Return (x, y) of the center of cell containing provided text 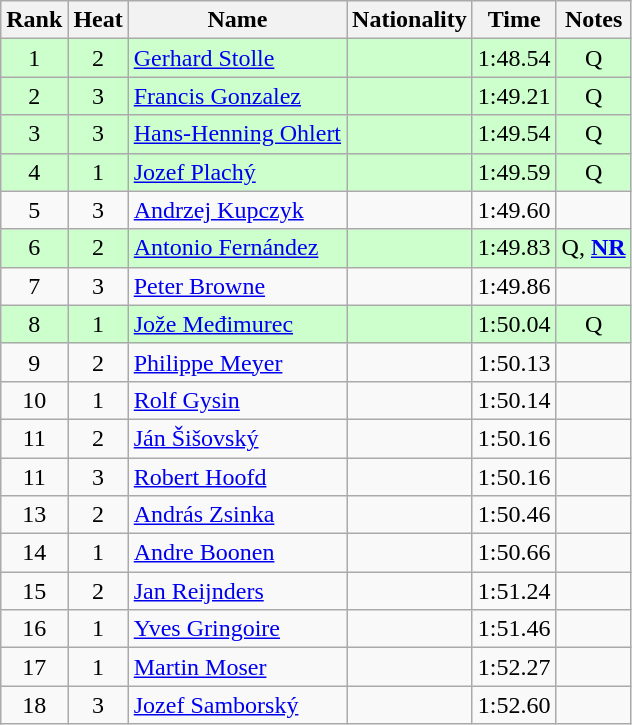
17 (34, 667)
1:50.66 (514, 553)
18 (34, 705)
1:48.54 (514, 58)
6 (34, 248)
Notes (594, 20)
1:49.86 (514, 286)
Peter Browne (237, 286)
Jozef Samborský (237, 705)
Name (237, 20)
Andre Boonen (237, 553)
Rank (34, 20)
Rolf Gysin (237, 400)
Francis Gonzalez (237, 96)
13 (34, 515)
Jan Reijnders (237, 591)
Time (514, 20)
1:49.59 (514, 172)
8 (34, 324)
1:52.27 (514, 667)
Heat (98, 20)
1:50.14 (514, 400)
1:49.60 (514, 210)
7 (34, 286)
Yves Gringoire (237, 629)
Nationality (410, 20)
14 (34, 553)
Jozef Plachý (237, 172)
Ján Šišovský (237, 438)
András Zsinka (237, 515)
Hans-Henning Ohlert (237, 134)
Robert Hoofd (237, 477)
4 (34, 172)
10 (34, 400)
1:49.21 (514, 96)
Philippe Meyer (237, 362)
1:51.24 (514, 591)
1:50.04 (514, 324)
1:50.46 (514, 515)
Gerhard Stolle (237, 58)
5 (34, 210)
16 (34, 629)
9 (34, 362)
1:49.54 (514, 134)
15 (34, 591)
1:52.60 (514, 705)
Antonio Fernández (237, 248)
Andrzej Kupczyk (237, 210)
Q, NR (594, 248)
Jože Međimurec (237, 324)
1:50.13 (514, 362)
1:49.83 (514, 248)
Martin Moser (237, 667)
1:51.46 (514, 629)
